Scan for the cell matching the given text and deliver its [X, Y] coordinate at center. 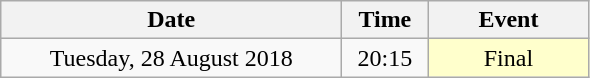
Date [172, 20]
Time [385, 20]
20:15 [385, 58]
Tuesday, 28 August 2018 [172, 58]
Event [508, 20]
Final [508, 58]
